From the cell containing the given text, extract its center point as [X, Y] coordinate. 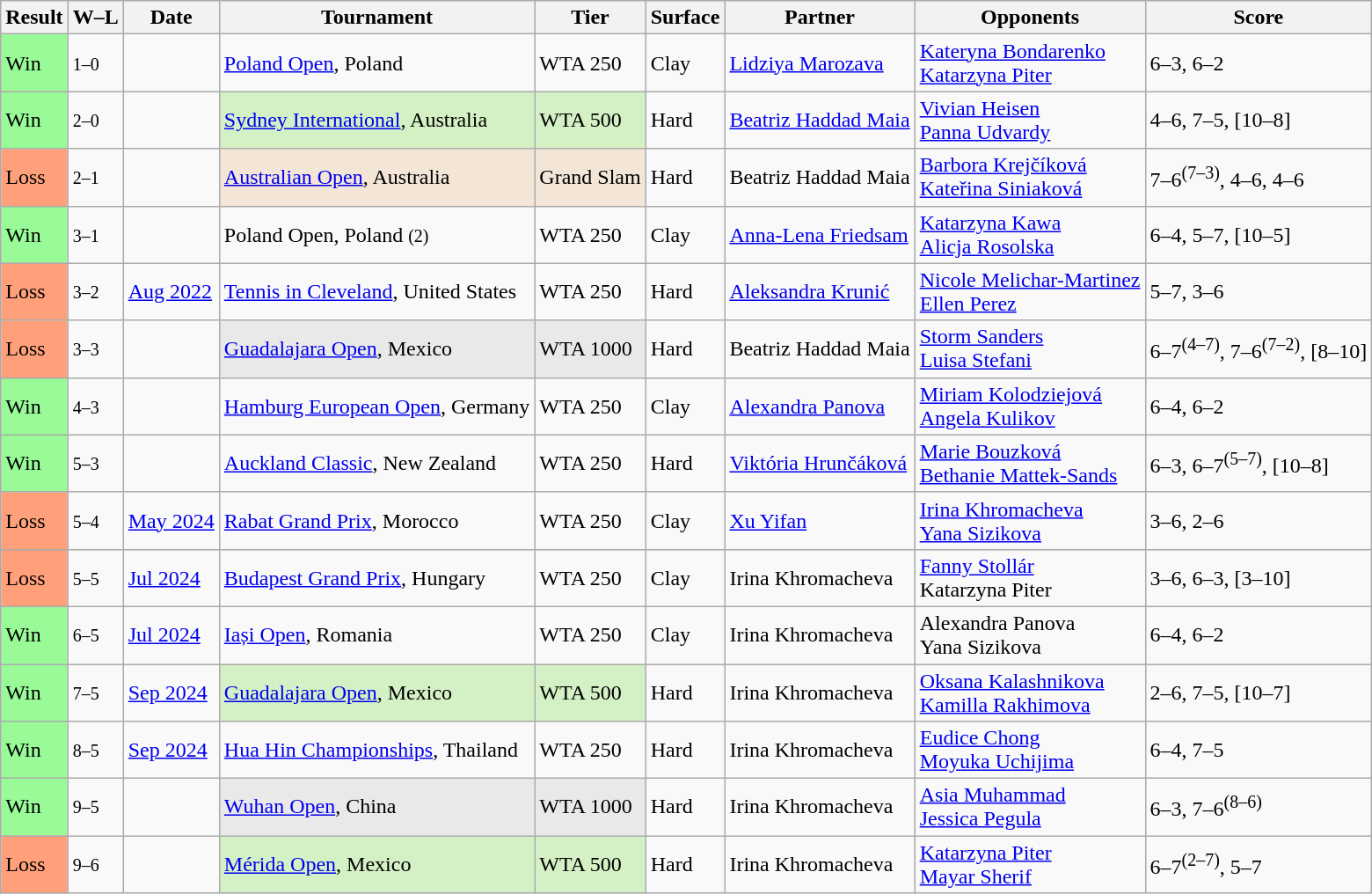
Score [1259, 18]
3–6, 2–6 [1259, 521]
Anna-Lena Friedsam [820, 234]
Opponents [1030, 18]
Alexandra Panova Yana Sizikova [1030, 635]
Miriam Kolodziejová Angela Kulikov [1030, 407]
Auckland Classic, New Zealand [376, 463]
Rabat Grand Prix, Morocco [376, 521]
Partner [820, 18]
Tier [590, 18]
3–6, 6–3, [3–10] [1259, 577]
4–6, 7–5, [10–8] [1259, 120]
3–3 [95, 348]
5–3 [95, 463]
Surface [685, 18]
1–0 [95, 63]
2–1 [95, 178]
Aug 2022 [171, 292]
9–5 [95, 808]
Tournament [376, 18]
4–3 [95, 407]
Tennis in Cleveland, United States [376, 292]
5–4 [95, 521]
W–L [95, 18]
May 2024 [171, 521]
5–7, 3–6 [1259, 292]
Nicole Melichar-Martinez Ellen Perez [1030, 292]
Lidziya Marozava [820, 63]
Hua Hin Championships, Thailand [376, 750]
6–4, 7–5 [1259, 750]
6–7(2–7), 5–7 [1259, 864]
Poland Open, Poland (2) [376, 234]
Aleksandra Krunić [820, 292]
Grand Slam [590, 178]
Budapest Grand Prix, Hungary [376, 577]
6–3, 6–7(5–7), [10–8] [1259, 463]
Poland Open, Poland [376, 63]
6–4, 5–7, [10–5] [1259, 234]
Mérida Open, Mexico [376, 864]
Australian Open, Australia [376, 178]
Eudice Chong Moyuka Uchijima [1030, 750]
Vivian Heisen Panna Udvardy [1030, 120]
Katarzyna Kawa Alicja Rosolska [1030, 234]
2–0 [95, 120]
Katarzyna Piter Mayar Sherif [1030, 864]
Xu Yifan [820, 521]
Barbora Krejčíková Kateřina Siniaková [1030, 178]
Marie Bouzková Bethanie Mattek-Sands [1030, 463]
5–5 [95, 577]
7–6(7–3), 4–6, 4–6 [1259, 178]
Irina Khromacheva Yana Sizikova [1030, 521]
Fanny Stollár Katarzyna Piter [1030, 577]
Asia Muhammad Jessica Pegula [1030, 808]
Viktória Hrunčáková [820, 463]
6–3, 6–2 [1259, 63]
Iași Open, Romania [376, 635]
Oksana Kalashnikova Kamilla Rakhimova [1030, 692]
6–3, 7–6(8–6) [1259, 808]
Storm Sanders Luisa Stefani [1030, 348]
Hamburg European Open, Germany [376, 407]
8–5 [95, 750]
Sydney International, Australia [376, 120]
9–6 [95, 864]
Wuhan Open, China [376, 808]
6–5 [95, 635]
2–6, 7–5, [10–7] [1259, 692]
Date [171, 18]
3–2 [95, 292]
6–7(4–7), 7–6(7–2), [8–10] [1259, 348]
Alexandra Panova [820, 407]
3–1 [95, 234]
Kateryna Bondarenko Katarzyna Piter [1030, 63]
7–5 [95, 692]
Result [34, 18]
